From the cell containing the given text, extract its center point as [X, Y] coordinate. 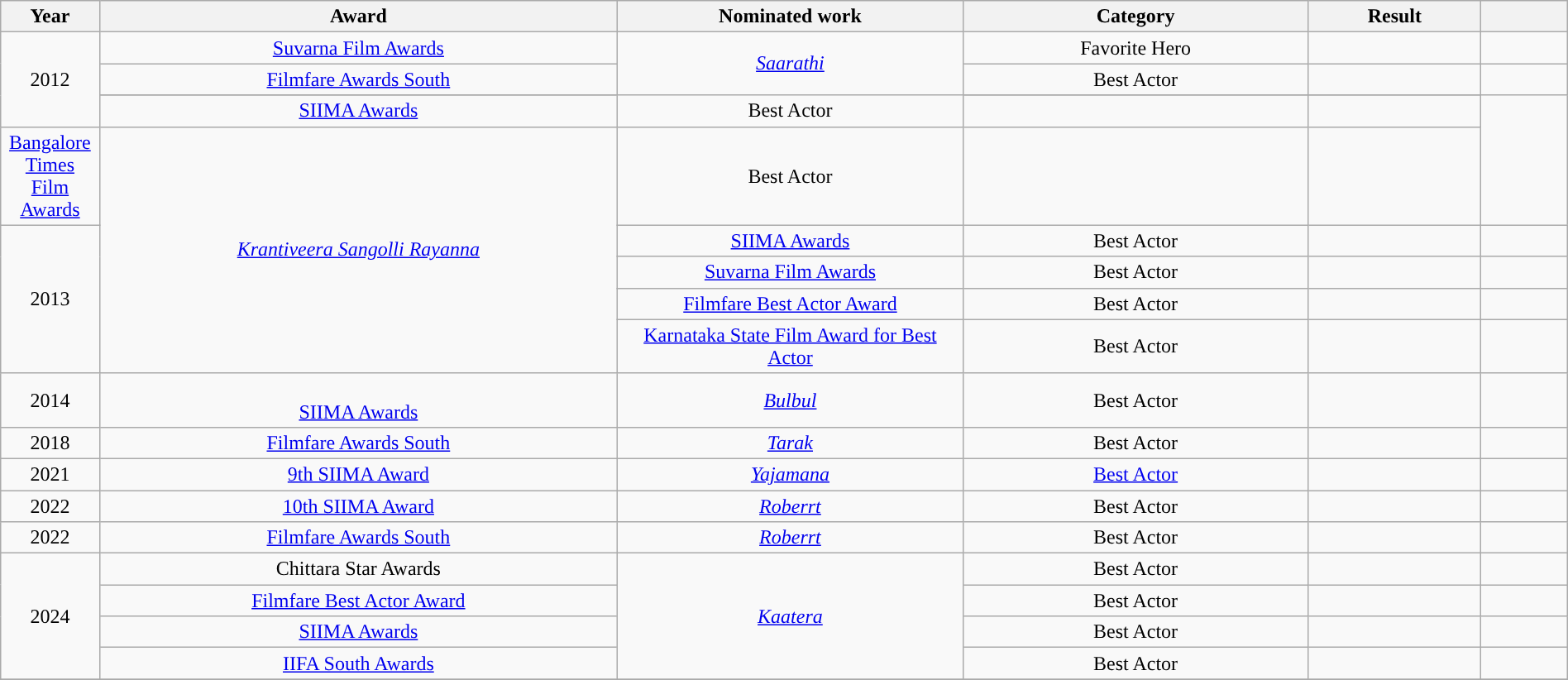
IIFA South Awards [359, 663]
Kaatera [791, 616]
Yajamana [791, 474]
Karnataka State Film Award for Best Actor [791, 346]
2014 [50, 400]
Tarak [791, 443]
2018 [50, 443]
2012 [50, 79]
2013 [50, 299]
Krantiveera Sangolli Rayanna [359, 250]
Nominated work [791, 17]
Chittara Star Awards [359, 569]
10th SIIMA Award [359, 505]
Award [359, 17]
Bulbul [791, 400]
Favorite Hero [1135, 48]
Result [1394, 17]
2024 [50, 616]
Year [50, 17]
9th SIIMA Award [359, 474]
2021 [50, 474]
Category [1135, 17]
Bangalore Times Film Awards [50, 175]
Saarathi [791, 64]
